Detect which cell encompasses the target text, then output its [X, Y] center coordinate. 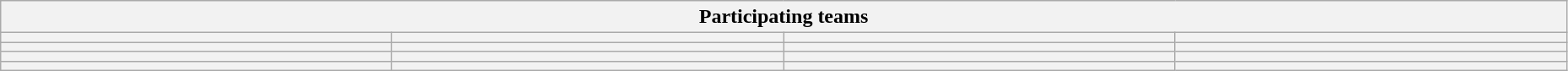
Participating teams [784, 17]
